Determine the (X, Y) coordinate at the center of the cell enclosing the given text.  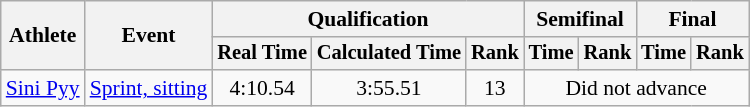
Calculated Time (389, 54)
Qualification (368, 19)
Sprint, sitting (149, 88)
4:10.54 (262, 88)
Did not advance (636, 88)
Event (149, 36)
Real Time (262, 54)
Semifinal (580, 19)
Athlete (43, 36)
3:55.51 (389, 88)
13 (495, 88)
Sini Pyy (43, 88)
Final (692, 19)
